Identify which cell holds the provided text, then report its (x, y) central coordinate. 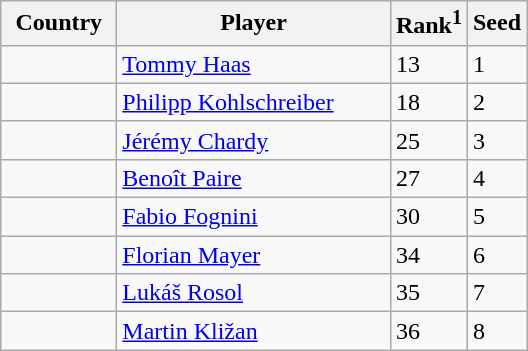
7 (496, 293)
35 (428, 293)
Florian Mayer (254, 255)
Seed (496, 24)
Rank1 (428, 24)
Tommy Haas (254, 64)
30 (428, 217)
3 (496, 140)
2 (496, 102)
Lukáš Rosol (254, 293)
1 (496, 64)
4 (496, 178)
Philipp Kohlschreiber (254, 102)
36 (428, 331)
Benoît Paire (254, 178)
Player (254, 24)
34 (428, 255)
5 (496, 217)
18 (428, 102)
6 (496, 255)
Country (59, 24)
Fabio Fognini (254, 217)
Martin Kližan (254, 331)
27 (428, 178)
13 (428, 64)
Jérémy Chardy (254, 140)
25 (428, 140)
8 (496, 331)
